Pinpoint the cell where the given text exists, returning its [x, y] midpoint coordinate. 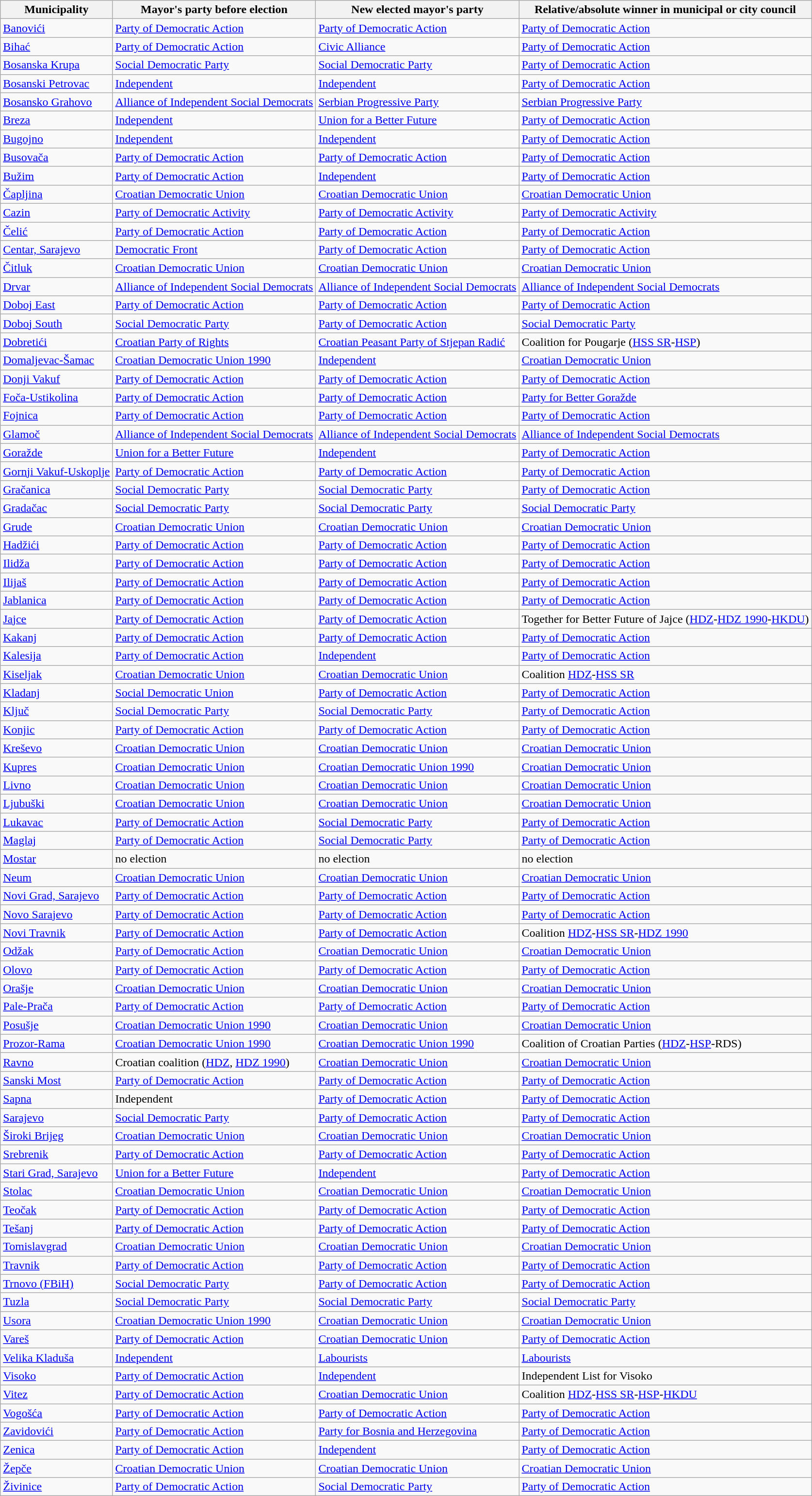
Novi Travnik [56, 933]
Foča-Ustikolina [56, 397]
Posušje [56, 1025]
Cazin [56, 212]
Neum [56, 878]
Party for Better Goražde [666, 397]
Kladanj [56, 693]
Drvar [56, 287]
Teočak [56, 1210]
Živinice [56, 1487]
Konjic [56, 730]
Čapljina [56, 194]
Donji Vakuf [56, 379]
Mostar [56, 859]
Municipality [56, 10]
Odžak [56, 951]
Olovo [56, 970]
Coalition for Pougarje (HSS SR-HSP) [666, 342]
Social Democratic Union [214, 693]
Usora [56, 1320]
Grude [56, 526]
Coalition HDZ-HSS SR-HDZ 1990 [666, 933]
Gračanica [56, 489]
Ravno [56, 1062]
Kreševo [56, 748]
Centar, Sarajevo [56, 250]
Srebrenik [56, 1155]
Goražde [56, 453]
Lukavac [56, 822]
Stari Grad, Sarajevo [56, 1173]
Kiseljak [56, 674]
Ilidža [56, 564]
Trnovo (FBiH) [56, 1284]
Breza [56, 120]
Together for Better Future of Jajce (HDZ-HDZ 1990-HKDU) [666, 619]
Dobretići [56, 342]
Tuzla [56, 1302]
Jajce [56, 619]
Zavidovići [56, 1431]
Jablanica [56, 601]
Stolac [56, 1191]
Travnik [56, 1265]
Bosansko Grahovo [56, 102]
Prozor-Rama [56, 1043]
Vitez [56, 1394]
Independent List for Visoko [666, 1376]
Banovići [56, 28]
Vogošća [56, 1413]
Kupres [56, 766]
Kalesija [56, 656]
Ljubuški [56, 803]
Kakanj [56, 637]
Coalition HDZ-HSS SR-HSP-HKDU [666, 1394]
Čelić [56, 231]
Croatian Peasant Party of Stjepan Radić [417, 342]
Doboj East [56, 305]
Bihać [56, 47]
Sapna [56, 1099]
Bosanski Petrovac [56, 83]
Civic Alliance [417, 47]
Hadžići [56, 545]
Tomislavgrad [56, 1247]
Tešanj [56, 1228]
Sarajevo [56, 1117]
Croatian coalition (HDZ, HDZ 1990) [214, 1062]
Novo Sarajevo [56, 914]
Ilijaš [56, 582]
Relative/absolute winner in municipal or city council [666, 10]
New elected mayor's party [417, 10]
Bosanska Krupa [56, 65]
Velika Kladuša [56, 1357]
Domaljevac-Šamac [56, 360]
Čitluk [56, 268]
Orašje [56, 988]
Maglaj [56, 841]
Fojnica [56, 416]
Bugojno [56, 139]
Žepče [56, 1468]
Gradačac [56, 508]
Livno [56, 785]
Coalition of Croatian Parties (HDZ-HSP-RDS) [666, 1043]
Gornji Vakuf-Uskoplje [56, 471]
Bužim [56, 176]
Vareš [56, 1339]
Ključ [56, 711]
Pale-Prača [56, 1007]
Sanski Most [56, 1080]
Coalition HDZ-HSS SR [666, 674]
Busovača [56, 157]
Široki Brijeg [56, 1136]
Visoko [56, 1376]
Democratic Front [214, 250]
Zenica [56, 1450]
Mayor's party before election [214, 10]
Glamoč [56, 434]
Doboj South [56, 324]
Party for Bosnia and Herzegovina [417, 1431]
Novi Grad, Sarajevo [56, 896]
Croatian Party of Rights [214, 342]
